Determine the [X, Y] coordinate at the center of the cell enclosing the given text.  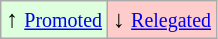
↓ Relegated [162, 20]
↑ Promoted [54, 20]
